Determine the (X, Y) coordinate at the center of the cell enclosing the given text.  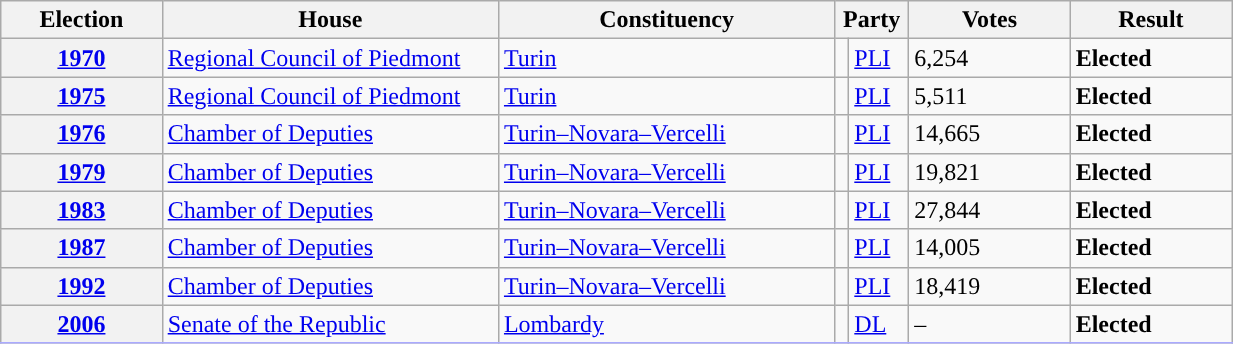
Party (872, 20)
1975 (82, 96)
Result (1150, 20)
House (330, 20)
18,419 (990, 286)
1976 (82, 134)
5,511 (990, 96)
1983 (82, 210)
1970 (82, 58)
19,821 (990, 172)
27,844 (990, 210)
Election (82, 20)
Lombardy (666, 324)
1987 (82, 248)
6,254 (990, 58)
14,665 (990, 134)
DL (879, 324)
1992 (82, 286)
– (990, 324)
Constituency (666, 20)
14,005 (990, 248)
Senate of the Republic (330, 324)
2006 (82, 324)
1979 (82, 172)
Votes (990, 20)
